Determine the [X, Y] coordinate at the center of the cell enclosing the given text.  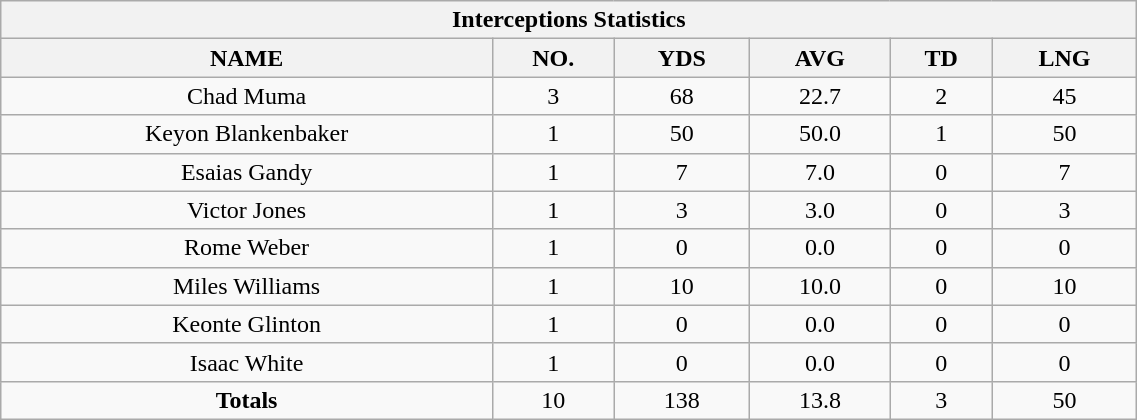
Interceptions Statistics [569, 20]
3.0 [820, 210]
NAME [247, 58]
NO. [553, 58]
TD [941, 58]
Keyon Blankenbaker [247, 134]
YDS [682, 58]
Rome Weber [247, 248]
Victor Jones [247, 210]
10.0 [820, 286]
50.0 [820, 134]
2 [941, 96]
22.7 [820, 96]
138 [682, 400]
Miles Williams [247, 286]
45 [1064, 96]
Chad Muma [247, 96]
Esaias Gandy [247, 172]
Totals [247, 400]
68 [682, 96]
13.8 [820, 400]
LNG [1064, 58]
Isaac White [247, 362]
Keonte Glinton [247, 324]
AVG [820, 58]
7.0 [820, 172]
